Return the (x, y) coordinate for the center point of the cell that contains the specified text.  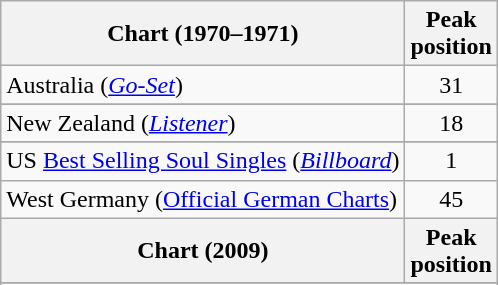
18 (451, 123)
West Germany (Official German Charts) (203, 199)
1 (451, 161)
New Zealand (Listener) (203, 123)
31 (451, 85)
Australia (Go-Set) (203, 85)
45 (451, 199)
Chart (2009) (203, 250)
Chart (1970–1971) (203, 34)
US Best Selling Soul Singles (Billboard) (203, 161)
